Pinpoint the cell where the given text exists, returning its (X, Y) midpoint coordinate. 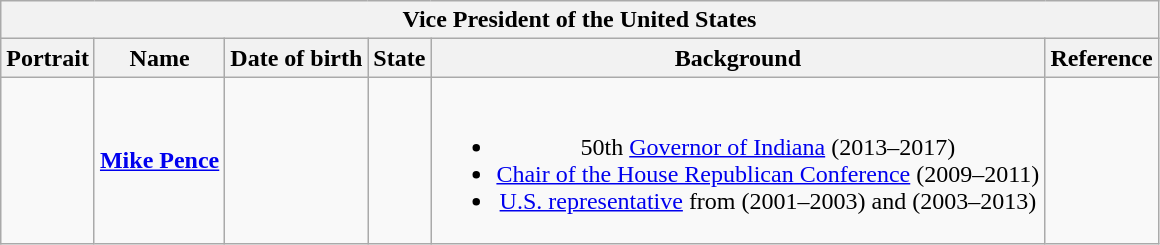
Reference (1102, 58)
Portrait (48, 58)
Mike Pence (159, 160)
Vice President of the United States (580, 20)
Date of birth (296, 58)
State (400, 58)
50th Governor of Indiana (2013–2017)Chair of the House Republican Conference (2009–2011)U.S. representative from (2001–2003) and (2003–2013) (738, 160)
Name (159, 58)
Background (738, 58)
